Return the (X, Y) coordinate for the center point of the cell that contains the specified text.  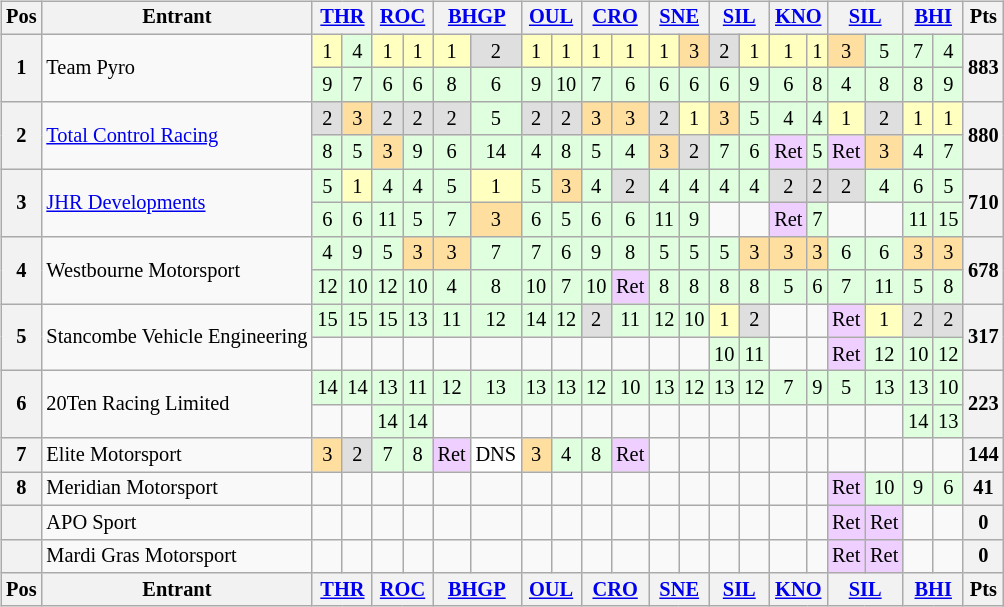
Westbourne Motorsport (176, 270)
880 (983, 136)
Team Pyro (176, 68)
678 (983, 270)
Stancombe Vehicle Engineering (176, 338)
20Ten Racing Limited (176, 404)
710 (983, 202)
Meridian Motorsport (176, 489)
JHR Developments (176, 202)
883 (983, 68)
Total Control Racing (176, 136)
223 (983, 404)
DNS (496, 455)
Mardi Gras Motorsport (176, 556)
APO Sport (176, 522)
144 (983, 455)
Elite Motorsport (176, 455)
41 (983, 489)
317 (983, 338)
